Search for the cell housing the specified text and yield its [X, Y] center coordinate. 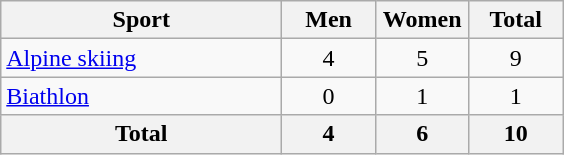
Sport [142, 20]
Women [422, 20]
Men [329, 20]
Alpine skiing [142, 58]
Biathlon [142, 96]
10 [516, 134]
6 [422, 134]
9 [516, 58]
0 [329, 96]
5 [422, 58]
